Locate the cell with the specified text and output its (x, y) center coordinate. 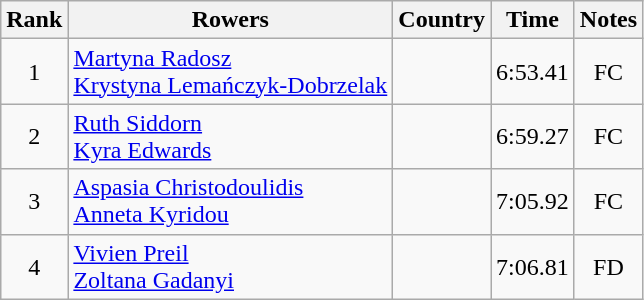
Ruth SiddornKyra Edwards (230, 136)
Rowers (230, 20)
7:06.81 (533, 266)
7:05.92 (533, 202)
1 (34, 72)
Notes (608, 20)
FD (608, 266)
Vivien PreilZoltana Gadanyi (230, 266)
Time (533, 20)
4 (34, 266)
6:53.41 (533, 72)
3 (34, 202)
Aspasia ChristodoulidisAnneta Kyridou (230, 202)
2 (34, 136)
Rank (34, 20)
6:59.27 (533, 136)
Martyna RadoszKrystyna Lemańczyk-Dobrzelak (230, 72)
Country (442, 20)
